Detect which cell encompasses the target text, then output its [X, Y] center coordinate. 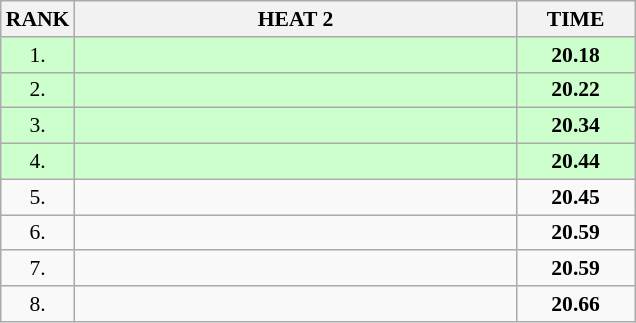
20.34 [576, 126]
20.45 [576, 197]
20.22 [576, 90]
3. [38, 126]
RANK [38, 19]
20.44 [576, 162]
20.66 [576, 304]
20.18 [576, 55]
6. [38, 233]
4. [38, 162]
5. [38, 197]
TIME [576, 19]
8. [38, 304]
2. [38, 90]
7. [38, 269]
HEAT 2 [295, 19]
1. [38, 55]
